Scan for the cell matching the given text and deliver its (X, Y) coordinate at center. 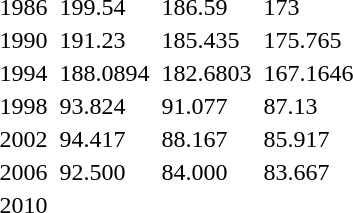
88.167 (206, 139)
91.077 (206, 106)
93.824 (104, 106)
92.500 (104, 172)
188.0894 (104, 73)
185.435 (206, 40)
84.000 (206, 172)
182.6803 (206, 73)
191.23 (104, 40)
94.417 (104, 139)
